Pinpoint the cell where the given text exists, returning its [x, y] midpoint coordinate. 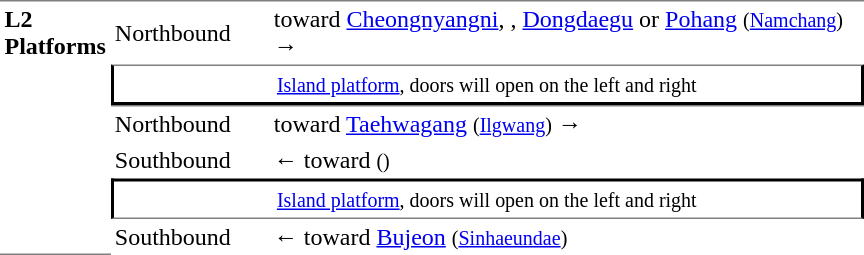
L2Platforms [55, 128]
← toward Bujeon (Sinhaeundae) [566, 237]
← toward () [566, 160]
toward Taehwagang (Ilgwang) → [566, 124]
toward Cheongnyangni, , Dongdaegu or Pohang (Namchang) → [566, 32]
